Identify which cell holds the provided text, then report its (X, Y) central coordinate. 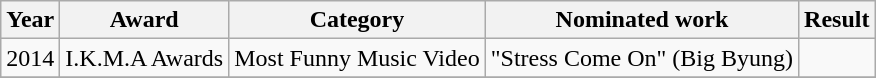
Most Funny Music Video (358, 58)
I.K.M.A Awards (144, 58)
2014 (30, 58)
Award (144, 20)
Result (837, 20)
Category (358, 20)
Year (30, 20)
"Stress Come On" (Big Byung) (642, 58)
Nominated work (642, 20)
